From the cell containing the given text, extract its center point as [x, y] coordinate. 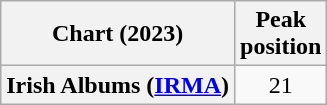
Irish Albums (IRMA) [118, 85]
Peakposition [281, 34]
Chart (2023) [118, 34]
21 [281, 85]
